Find where the given text appears and provide that cell's center as (X, Y) coordinate. 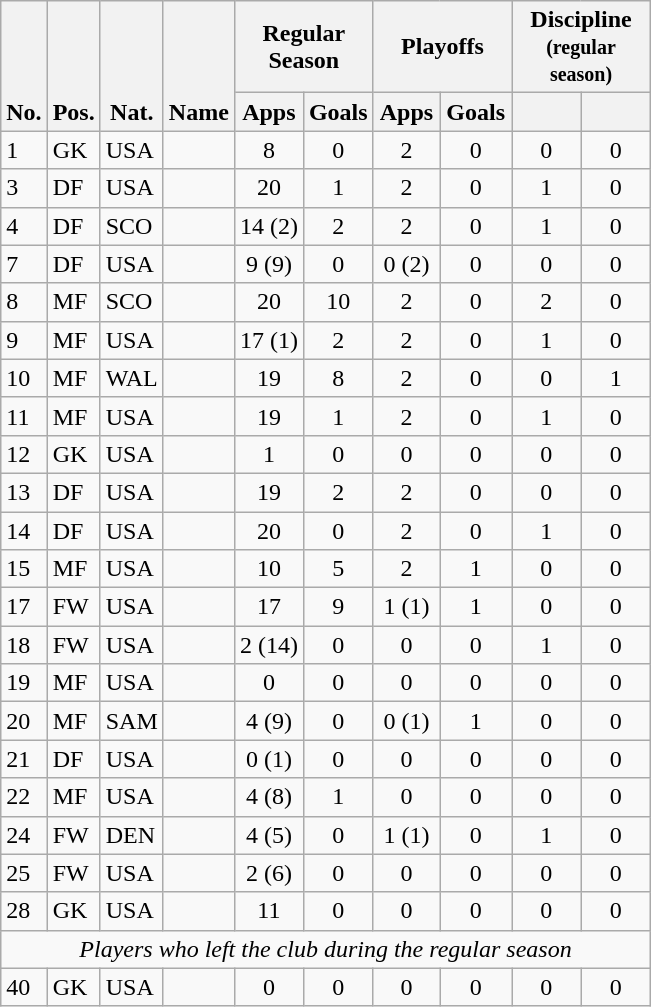
18 (24, 645)
Regular Season (304, 47)
Players who left the club during the regular season (326, 949)
DEN (132, 835)
2 (14) (268, 645)
3 (24, 188)
4 (8) (268, 797)
7 (24, 264)
Pos. (74, 66)
No. (24, 66)
22 (24, 797)
Name (198, 66)
13 (24, 492)
2 (6) (268, 873)
40 (24, 987)
25 (24, 873)
0 (2) (406, 264)
28 (24, 911)
Discipline(regular season) (582, 47)
WAL (132, 378)
24 (24, 835)
12 (24, 454)
SAM (132, 721)
4 (9) (268, 721)
21 (24, 759)
4 (24, 226)
Nat. (132, 66)
4 (5) (268, 835)
5 (338, 569)
9 (9) (268, 264)
Playoffs (442, 47)
15 (24, 569)
14 (24, 531)
14 (2) (268, 226)
17 (1) (268, 340)
